Detect which cell encompasses the target text, then output its (X, Y) center coordinate. 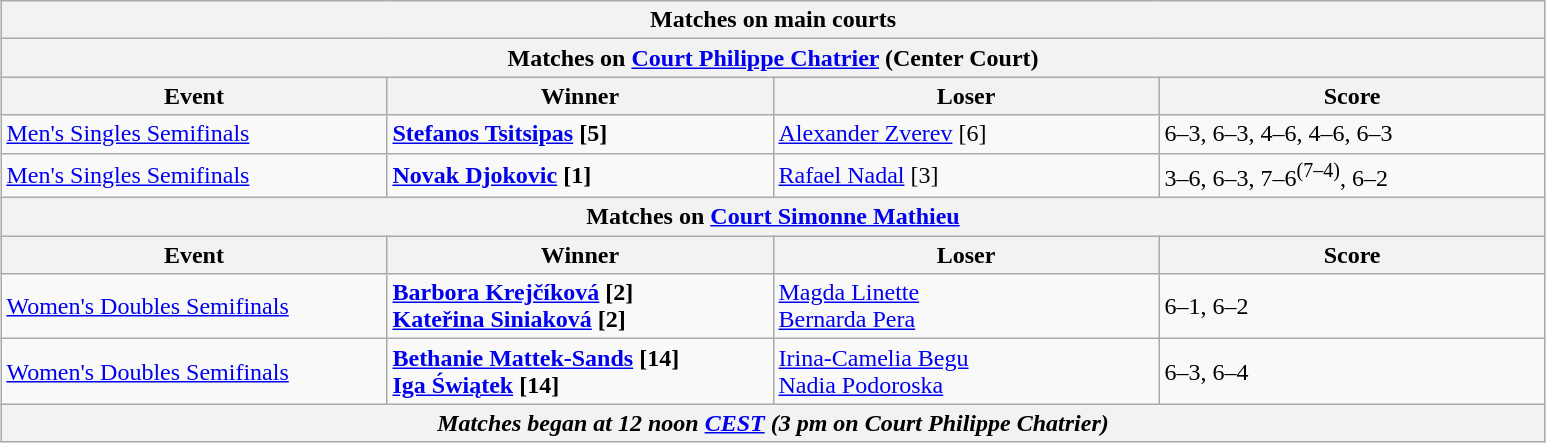
Novak Djokovic [1] (580, 176)
Matches on Court Philippe Chatrier (Center Court) (773, 58)
Matches began at 12 noon CEST (3 pm on Court Philippe Chatrier) (773, 423)
Stefanos Tsitsipas [5] (580, 134)
6–1, 6–2 (1352, 306)
6–3, 6–3, 4–6, 4–6, 6–3 (1352, 134)
Magda Linette Bernarda Pera (966, 306)
6–3, 6–4 (1352, 372)
Alexander Zverev [6] (966, 134)
3–6, 6–3, 7–6(7–4), 6–2 (1352, 176)
Rafael Nadal [3] (966, 176)
Matches on main courts (773, 20)
Bethanie Mattek-Sands [14] Iga Świątek [14] (580, 372)
Barbora Krejčíková [2] Kateřina Siniaková [2] (580, 306)
Irina-Camelia Begu Nadia Podoroska (966, 372)
Matches on Court Simonne Mathieu (773, 217)
